For the text-containing cell, return its midpoint in (x, y) coordinate format. 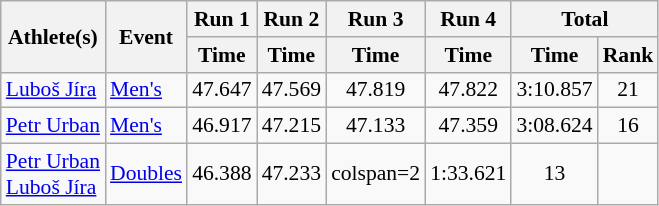
Run 2 (292, 19)
Run 1 (222, 19)
46.388 (222, 174)
Doubles (146, 174)
Rank (628, 55)
16 (628, 126)
Run 4 (468, 19)
46.917 (222, 126)
Run 3 (376, 19)
Petr Urban (53, 126)
47.133 (376, 126)
3:08.624 (554, 126)
21 (628, 90)
13 (554, 174)
47.569 (292, 90)
47.647 (222, 90)
Luboš Jíra (53, 90)
47.822 (468, 90)
47.233 (292, 174)
Athlete(s) (53, 36)
Petr Urban Luboš Jíra (53, 174)
Event (146, 36)
3:10.857 (554, 90)
47.359 (468, 126)
47.215 (292, 126)
colspan=2 (376, 174)
Total (584, 19)
47.819 (376, 90)
1:33.621 (468, 174)
